Return [X, Y] of the center of cell containing provided text 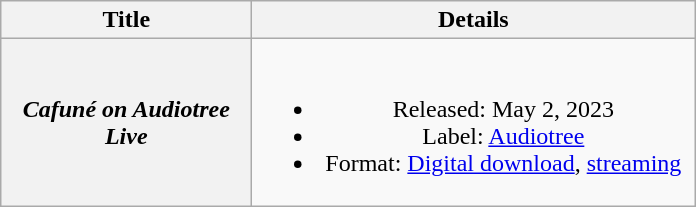
Title [126, 20]
Details [474, 20]
Released: May 2, 2023Label: AudiotreeFormat: Digital download, streaming [474, 122]
Cafuné on Audiotree Live [126, 122]
